Return the (X, Y) coordinate for the center point of the cell that contains the specified text.  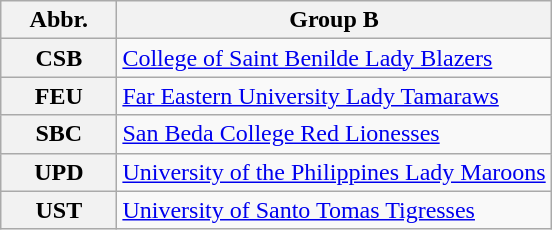
UST (59, 210)
FEU (59, 96)
University of Santo Tomas Tigresses (334, 210)
SBC (59, 134)
Group B (334, 20)
Abbr. (59, 20)
Far Eastern University Lady Tamaraws (334, 96)
University of the Philippines Lady Maroons (334, 172)
San Beda College Red Lionesses (334, 134)
College of Saint Benilde Lady Blazers (334, 58)
CSB (59, 58)
UPD (59, 172)
